Extract the [x, y] coordinate from the center of the cell holding the provided text.  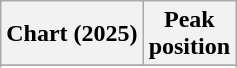
Chart (2025) [72, 34]
Peakposition [189, 34]
